Determine the [x, y] coordinate at the center of the cell enclosing the given text.  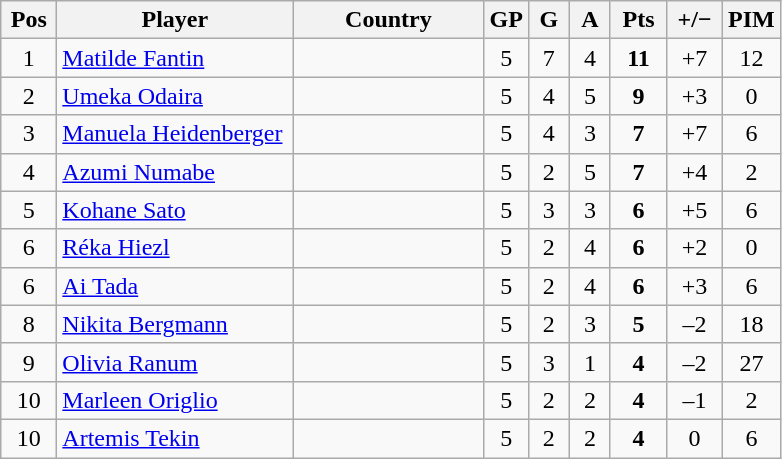
–1 [695, 400]
Player [175, 20]
Olivia Ranum [175, 362]
18 [752, 324]
Matilde Fantin [175, 58]
A [590, 20]
Réka Hiezl [175, 248]
Marleen Origlio [175, 400]
+2 [695, 248]
+4 [695, 172]
27 [752, 362]
Pts [638, 20]
11 [638, 58]
Umeka Odaira [175, 96]
G [548, 20]
Artemis Tekin [175, 438]
8 [29, 324]
Kohane Sato [175, 210]
+5 [695, 210]
PIM [752, 20]
+/− [695, 20]
GP [506, 20]
Country [388, 20]
Ai Tada [175, 286]
Nikita Bergmann [175, 324]
Pos [29, 20]
Manuela Heidenberger [175, 134]
Azumi Numabe [175, 172]
12 [752, 58]
